From the cell containing the given text, extract its center point as (x, y) coordinate. 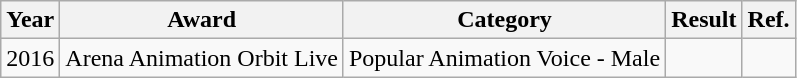
Result (704, 20)
2016 (30, 58)
Year (30, 20)
Award (202, 20)
Category (504, 20)
Ref. (768, 20)
Popular Animation Voice - Male (504, 58)
Arena Animation Orbit Live (202, 58)
